Return the (X, Y) coordinate for the center point of the cell that contains the specified text.  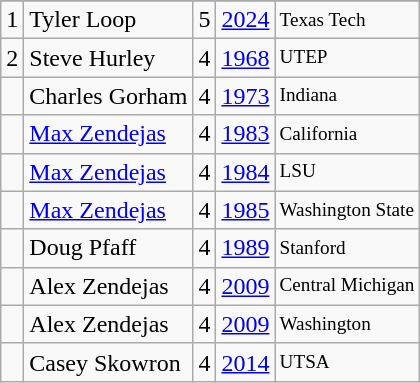
1 (12, 20)
1989 (246, 248)
Washington (347, 324)
California (347, 134)
1968 (246, 58)
2024 (246, 20)
Stanford (347, 248)
2 (12, 58)
2014 (246, 362)
Steve Hurley (108, 58)
Indiana (347, 96)
1985 (246, 210)
Texas Tech (347, 20)
Tyler Loop (108, 20)
Central Michigan (347, 286)
1973 (246, 96)
LSU (347, 172)
1984 (246, 172)
Doug Pfaff (108, 248)
Casey Skowron (108, 362)
Washington State (347, 210)
UTEP (347, 58)
UTSA (347, 362)
5 (204, 20)
1983 (246, 134)
Charles Gorham (108, 96)
